Provide the [x, y] coordinate of the cell's center where the given text is located.  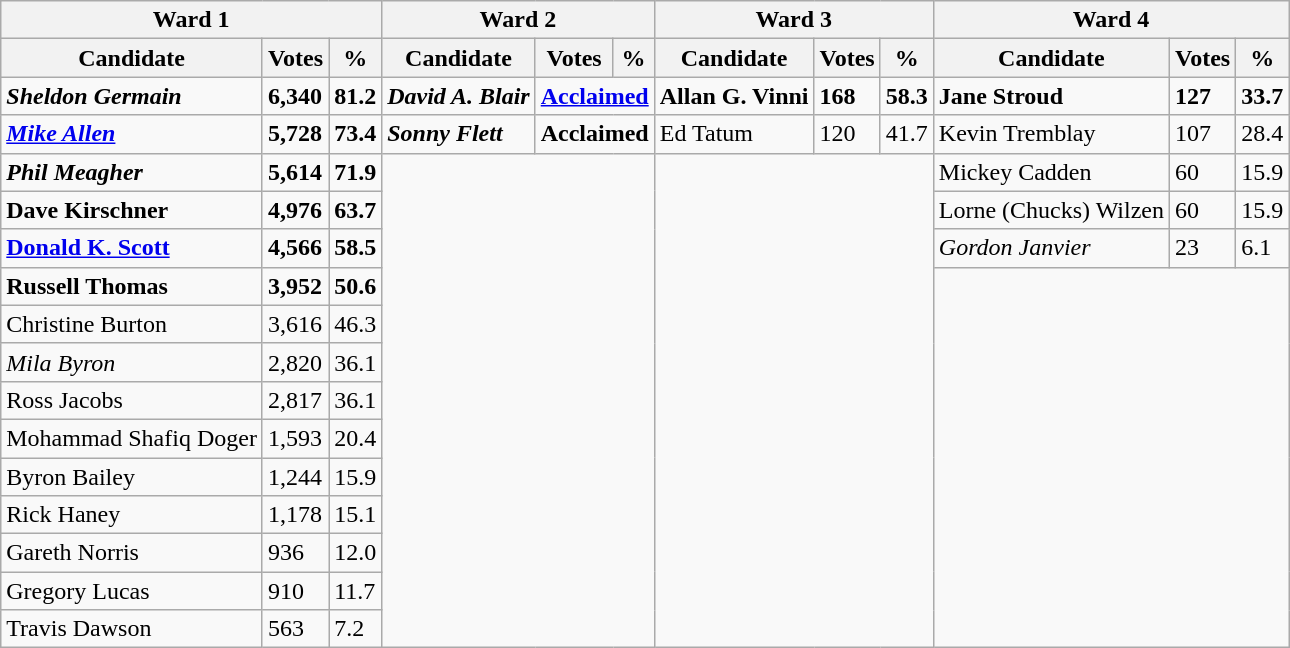
4,566 [295, 248]
Donald K. Scott [132, 248]
Ward 3 [794, 20]
120 [847, 134]
1,178 [295, 515]
Ward 4 [1111, 20]
Gregory Lucas [132, 591]
6,340 [295, 96]
23 [1203, 248]
Christine Burton [132, 324]
2,820 [295, 362]
Mila Byron [132, 362]
15.1 [356, 515]
Mickey Cadden [1051, 172]
3,616 [295, 324]
Sonny Flett [459, 134]
Ed Tatum [734, 134]
Allan G. Vinni [734, 96]
1,593 [295, 438]
Byron Bailey [132, 477]
3,952 [295, 286]
127 [1203, 96]
Ross Jacobs [132, 400]
41.7 [906, 134]
20.4 [356, 438]
Lorne (Chucks) Wilzen [1051, 210]
81.2 [356, 96]
2,817 [295, 400]
Jane Stroud [1051, 96]
Mike Allen [132, 134]
Ward 1 [192, 20]
1,244 [295, 477]
Russell Thomas [132, 286]
910 [295, 591]
Phil Meagher [132, 172]
Kevin Tremblay [1051, 134]
12.0 [356, 553]
David A. Blair [459, 96]
107 [1203, 134]
Gordon Janvier [1051, 248]
58.5 [356, 248]
5,728 [295, 134]
168 [847, 96]
563 [295, 629]
63.7 [356, 210]
28.4 [1262, 134]
Gareth Norris [132, 553]
6.1 [1262, 248]
Travis Dawson [132, 629]
46.3 [356, 324]
71.9 [356, 172]
33.7 [1262, 96]
Dave Kirschner [132, 210]
4,976 [295, 210]
Mohammad Shafiq Doger [132, 438]
11.7 [356, 591]
50.6 [356, 286]
936 [295, 553]
Sheldon Germain [132, 96]
5,614 [295, 172]
Ward 2 [518, 20]
7.2 [356, 629]
58.3 [906, 96]
Rick Haney [132, 515]
73.4 [356, 134]
